Output the (x, y) coordinate of the center of the cell containing the given text.  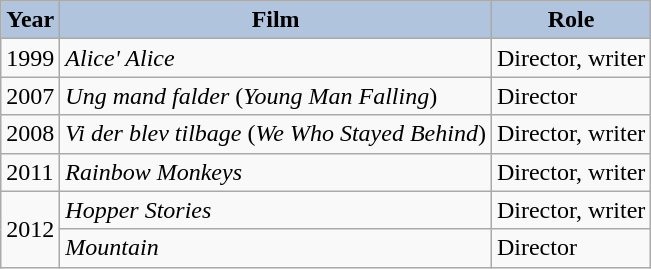
1999 (30, 58)
Vi der blev tilbage (We Who Stayed Behind) (276, 134)
Hopper Stories (276, 210)
2007 (30, 96)
2012 (30, 229)
Alice' Alice (276, 58)
Film (276, 20)
2008 (30, 134)
Ung mand falder (Young Man Falling) (276, 96)
Rainbow Monkeys (276, 172)
Mountain (276, 248)
Year (30, 20)
Role (570, 20)
2011 (30, 172)
